Return [X, Y] of the center of cell containing provided text 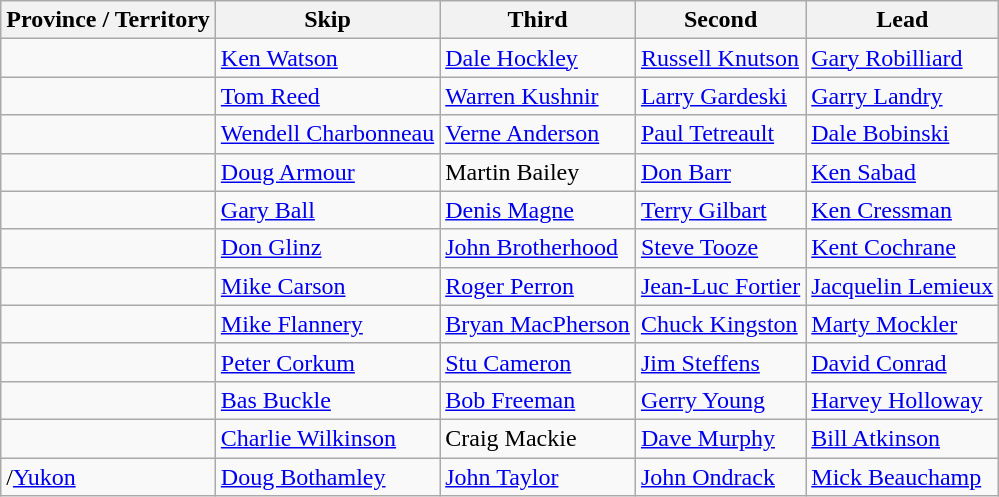
Chuck Kingston [720, 324]
Jim Steffens [720, 362]
Verne Anderson [538, 134]
Ken Sabad [902, 172]
Don Barr [720, 172]
/Yukon [108, 477]
Terry Gilbart [720, 210]
David Conrad [902, 362]
Tom Reed [327, 96]
Warren Kushnir [538, 96]
Bill Atkinson [902, 438]
Kent Cochrane [902, 248]
Ken Cressman [902, 210]
Jacquelin Lemieux [902, 286]
Don Glinz [327, 248]
Russell Knutson [720, 58]
Marty Mockler [902, 324]
Bas Buckle [327, 400]
Second [720, 20]
Skip [327, 20]
Mick Beauchamp [902, 477]
John Ondrack [720, 477]
Wendell Charbonneau [327, 134]
Larry Gardeski [720, 96]
Doug Bothamley [327, 477]
Province / Territory [108, 20]
Harvey Holloway [902, 400]
Bryan MacPherson [538, 324]
Roger Perron [538, 286]
Dale Hockley [538, 58]
Gary Robilliard [902, 58]
Third [538, 20]
Charlie Wilkinson [327, 438]
Garry Landry [902, 96]
Denis Magne [538, 210]
John Brotherhood [538, 248]
Doug Armour [327, 172]
Martin Bailey [538, 172]
Dave Murphy [720, 438]
Mike Carson [327, 286]
Gary Ball [327, 210]
Paul Tetreault [720, 134]
Jean-Luc Fortier [720, 286]
Ken Watson [327, 58]
Mike Flannery [327, 324]
Peter Corkum [327, 362]
Gerry Young [720, 400]
Stu Cameron [538, 362]
Steve Tooze [720, 248]
Bob Freeman [538, 400]
Dale Bobinski [902, 134]
Lead [902, 20]
Craig Mackie [538, 438]
John Taylor [538, 477]
